Determine the [X, Y] coordinate at the center of the cell enclosing the given text.  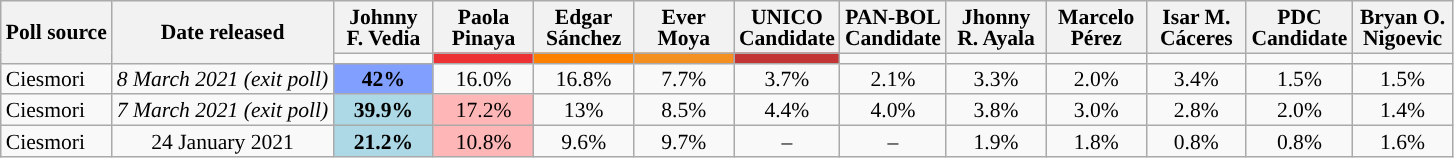
Paola Pinaya [483, 27]
24 January 2021 [223, 142]
7 March 2021 (exit poll) [223, 110]
Edgar Sánchez [584, 27]
Date released [223, 32]
42% [383, 78]
39.9% [383, 110]
Ever Moya [684, 27]
21.2% [383, 142]
3.0% [1096, 110]
3.4% [1196, 78]
2.1% [893, 78]
3.7% [787, 78]
4.0% [893, 110]
1.9% [996, 142]
PAN-BOL Candidate [893, 27]
17.2% [483, 110]
Marcelo Pérez [1096, 27]
4.4% [787, 110]
1.4% [1402, 110]
1.6% [1402, 142]
7.7% [684, 78]
10.8% [483, 142]
8 March 2021 (exit poll) [223, 78]
UNICO Candidate [787, 27]
Johnny F. Vedia [383, 27]
16.0% [483, 78]
Isar M. Cáceres [1196, 27]
13% [584, 110]
Jhonny R. Ayala [996, 27]
Poll source [56, 32]
1.8% [1096, 142]
16.8% [584, 78]
9.6% [584, 142]
9.7% [684, 142]
Bryan O. Nigoevic [1402, 27]
2.8% [1196, 110]
3.8% [996, 110]
PDC Candidate [1299, 27]
8.5% [684, 110]
3.3% [996, 78]
